Locate the cell with the specified text and output its [x, y] center coordinate. 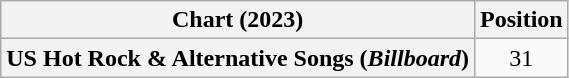
Chart (2023) [238, 20]
Position [521, 20]
31 [521, 58]
US Hot Rock & Alternative Songs (Billboard) [238, 58]
